Detect which cell encompasses the target text, then output its [X, Y] center coordinate. 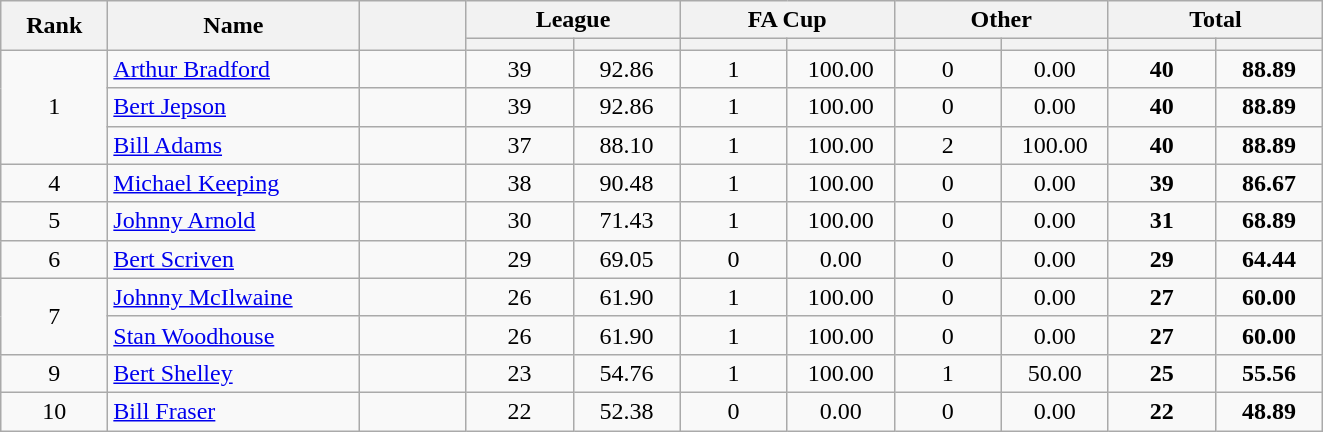
Total [1215, 20]
League [573, 20]
Bill Adams [234, 145]
55.56 [1268, 373]
6 [54, 259]
30 [520, 221]
Johnny Arnold [234, 221]
5 [54, 221]
68.89 [1268, 221]
FA Cup [787, 20]
88.10 [626, 145]
23 [520, 373]
Bert Jepson [234, 107]
25 [1162, 373]
69.05 [626, 259]
10 [54, 411]
52.38 [626, 411]
54.76 [626, 373]
50.00 [1054, 373]
Johnny McIlwaine [234, 297]
Name [234, 26]
9 [54, 373]
Other [1001, 20]
64.44 [1268, 259]
Bert Shelley [234, 373]
90.48 [626, 183]
Bill Fraser [234, 411]
Arthur Bradford [234, 69]
31 [1162, 221]
2 [948, 145]
Michael Keeping [234, 183]
37 [520, 145]
Bert Scriven [234, 259]
Stan Woodhouse [234, 335]
7 [54, 316]
48.89 [1268, 411]
4 [54, 183]
71.43 [626, 221]
86.67 [1268, 183]
Rank [54, 26]
38 [520, 183]
